Determine the (x, y) coordinate at the center of the cell enclosing the given text.  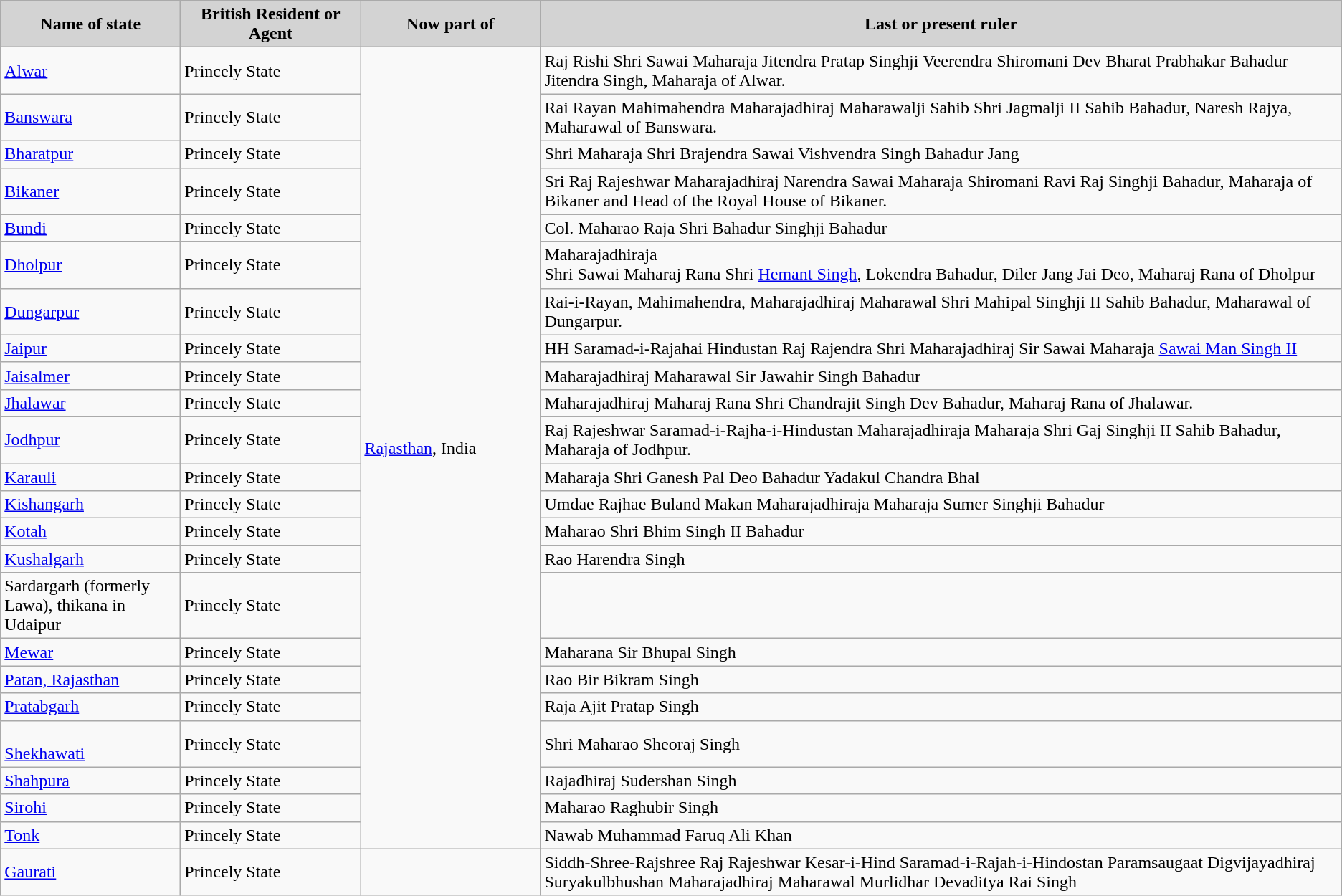
MaharajadhirajaShri Sawai Maharaj Rana Shri Hemant Singh, Lokendra Bahadur, Diler Jang Jai Deo, Maharaj Rana of Dholpur (941, 265)
Jodhpur (90, 440)
Rajadhiraj Sudershan Singh (941, 781)
Col. Maharao Raja Shri Bahadur Singhji Bahadur (941, 228)
Maharao Shri Bhim Singh II Bahadur (941, 532)
Name of state (90, 24)
Rao Harendra Singh (941, 559)
Mewar (90, 652)
Tonk (90, 835)
Shri Maharao Sheoraj Singh (941, 744)
Jaisalmer (90, 376)
Shahpura (90, 781)
Shri Maharaja Shri Brajendra Sawai Vishvendra Singh Bahadur Jang (941, 154)
Kotah (90, 532)
Maharajadhiraj Maharawal Sir Jawahir Singh Bahadur (941, 376)
Rai-i-Rayan, Mahimahendra, Maharajadhiraj Maharawal Shri Mahipal Singhji II Sahib Bahadur, Maharawal of Dungarpur. (941, 311)
Jhalawar (90, 403)
Raj Rajeshwar Saramad-i-Rajha-i-Hindustan Maharajadhiraja Maharaja Shri Gaj Singhji II Sahib Bahadur, Maharaja of Jodhpur. (941, 440)
Maharao Raghubir Singh (941, 808)
Rajasthan, India (450, 448)
Rao Bir Bikram Singh (941, 680)
British Resident or Agent (271, 24)
Bharatpur (90, 154)
Nawab Muhammad Faruq Ali Khan (941, 835)
Kishangarh (90, 505)
HH Saramad-i-Rajahai Hindustan Raj Rajendra Shri Maharajadhiraj Sir Sawai Maharaja Sawai Man Singh II (941, 348)
Umdae Rajhae Buland Makan Maharajadhiraja Maharaja Sumer Singhji Bahadur (941, 505)
Karauli (90, 477)
Dholpur (90, 265)
Gaurati (90, 872)
Pratabgarh (90, 707)
Now part of (450, 24)
Maharajadhiraj Maharaj Rana Shri Chandrajit Singh Dev Bahadur, Maharaj Rana of Jhalawar. (941, 403)
Maharaja Shri Ganesh Pal Deo Bahadur Yadakul Chandra Bhal (941, 477)
Bundi (90, 228)
Maharana Sir Bhupal Singh (941, 652)
Bikaner (90, 191)
Raj Rishi Shri Sawai Maharaja Jitendra Pratap Singhji Veerendra Shiromani Dev Bharat Prabhakar Bahadur Jitendra Singh, Maharaja of Alwar. (941, 70)
Jaipur (90, 348)
Patan, Rajasthan (90, 680)
Rai Rayan Mahimahendra Maharajadhiraj Maharawalji Sahib Shri Jagmalji II Sahib Bahadur, Naresh Rajya, Maharawal of Banswara. (941, 118)
Banswara (90, 118)
Raja Ajit Pratap Singh (941, 707)
Kushalgarh (90, 559)
Shekhawati (90, 744)
Last or present ruler (941, 24)
Sirohi (90, 808)
Sardargarh (formerly Lawa), thikana in Udaipur (90, 606)
Dungarpur (90, 311)
Alwar (90, 70)
